Return the (x, y) coordinate for the center point of the cell that contains the specified text.  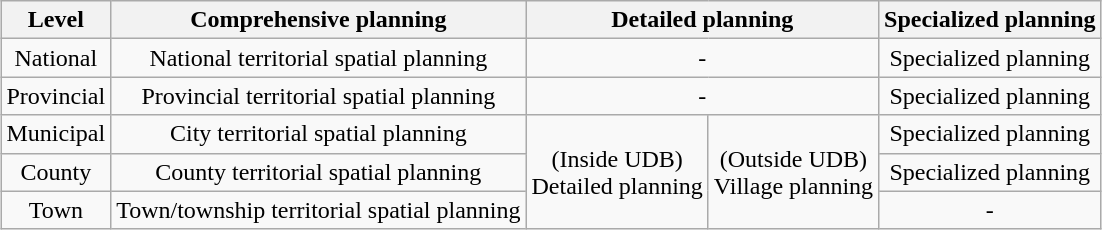
Comprehensive planning (318, 20)
County (56, 172)
Detailed planning (702, 20)
Town (56, 210)
City territorial spatial planning (318, 134)
Provincial territorial spatial planning (318, 96)
National territorial spatial planning (318, 58)
Level (56, 20)
National (56, 58)
(Outside UDB)Village planning (793, 172)
Provincial (56, 96)
Town/township territorial spatial planning (318, 210)
County territorial spatial planning (318, 172)
Municipal (56, 134)
(Inside UDB)Detailed planning (617, 172)
